Identify which cell holds the provided text, then report its [x, y] central coordinate. 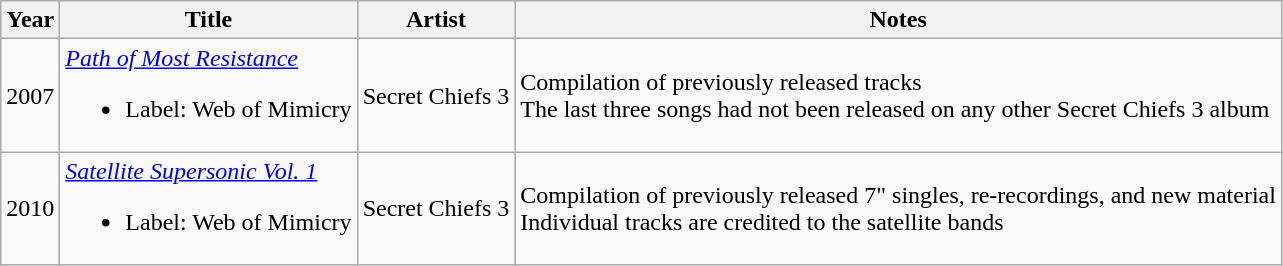
Compilation of previously released 7" singles, re-recordings, and new materialIndividual tracks are credited to the satellite bands [898, 208]
Compilation of previously released tracksThe last three songs had not been released on any other Secret Chiefs 3 album [898, 96]
Notes [898, 20]
Year [30, 20]
2007 [30, 96]
2010 [30, 208]
Path of Most ResistanceLabel: Web of Mimicry [208, 96]
Title [208, 20]
Satellite Supersonic Vol. 1Label: Web of Mimicry [208, 208]
Artist [436, 20]
